Detect which cell encompasses the target text, then output its [x, y] center coordinate. 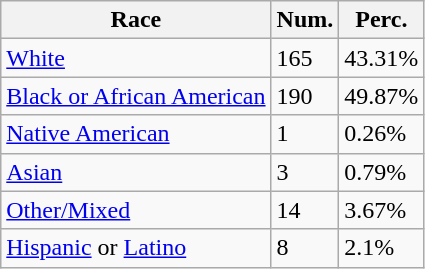
Perc. [382, 20]
14 [305, 210]
190 [305, 96]
Other/Mixed [136, 210]
0.26% [382, 134]
3.67% [382, 210]
Asian [136, 172]
165 [305, 58]
0.79% [382, 172]
Black or African American [136, 96]
43.31% [382, 58]
2.1% [382, 248]
Hispanic or Latino [136, 248]
3 [305, 172]
White [136, 58]
Native American [136, 134]
Race [136, 20]
49.87% [382, 96]
8 [305, 248]
Num. [305, 20]
1 [305, 134]
